Return (x, y) of the center of cell containing provided text 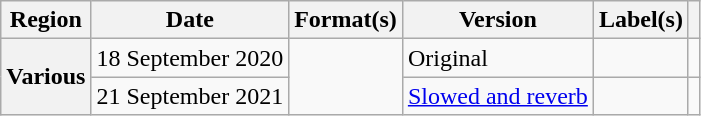
Date (190, 20)
Label(s) (640, 20)
Original (498, 58)
Format(s) (346, 20)
Various (46, 77)
Slowed and reverb (498, 96)
18 September 2020 (190, 58)
21 September 2021 (190, 96)
Region (46, 20)
Version (498, 20)
